For the text-containing cell, return its midpoint in (X, Y) coordinate format. 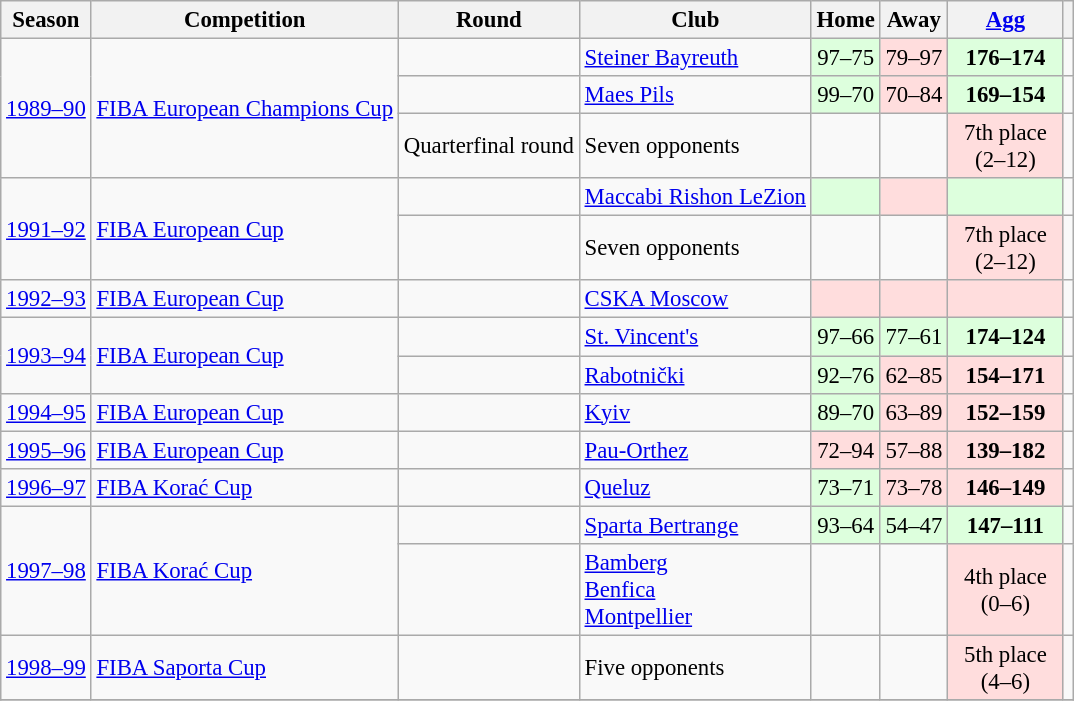
Bamberg Benfica Montpellier (695, 590)
4th place (0–6) (1006, 590)
FIBA Saporta Cup (244, 668)
Maccabi Rishon LeZion (695, 197)
154–171 (1006, 375)
169–154 (1006, 95)
Steiner Bayreuth (695, 58)
79–97 (914, 58)
Away (914, 20)
92–76 (846, 375)
97–75 (846, 58)
1995–96 (46, 450)
99–70 (846, 95)
176–174 (1006, 58)
CSKA Moscow (695, 299)
139–182 (1006, 450)
Season (46, 20)
Agg (1006, 20)
70–84 (914, 95)
Home (846, 20)
146–149 (1006, 487)
1993–94 (46, 356)
77–61 (914, 337)
FIBA European Champions Cup (244, 109)
St. Vincent's (695, 337)
1991–92 (46, 229)
1998–99 (46, 668)
Queluz (695, 487)
63–89 (914, 412)
1989–90 (46, 109)
93–64 (846, 525)
Quarterfinal round (488, 146)
Maes Pils (695, 95)
89–70 (846, 412)
152–159 (1006, 412)
Sparta Bertrange (695, 525)
174–124 (1006, 337)
Five opponents (695, 668)
Competition (244, 20)
54–47 (914, 525)
1994–95 (46, 412)
73–78 (914, 487)
Kyiv (695, 412)
1992–93 (46, 299)
62–85 (914, 375)
57–88 (914, 450)
1996–97 (46, 487)
72–94 (846, 450)
73–71 (846, 487)
Pau-Orthez (695, 450)
1997–98 (46, 570)
Rabotnički (695, 375)
97–66 (846, 337)
Club (695, 20)
5th place (4–6) (1006, 668)
147–111 (1006, 525)
Round (488, 20)
